Detect which cell encompasses the target text, then output its [x, y] center coordinate. 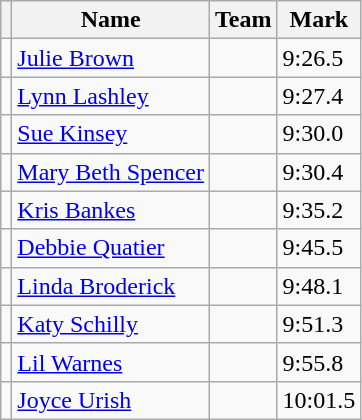
9:45.5 [319, 248]
Kris Bankes [111, 210]
Name [111, 20]
Sue Kinsey [111, 134]
Joyce Urish [111, 400]
9:35.2 [319, 210]
Lil Warnes [111, 362]
Julie Brown [111, 58]
Team [243, 20]
Mark [319, 20]
9:30.0 [319, 134]
9:55.8 [319, 362]
Mary Beth Spencer [111, 172]
Lynn Lashley [111, 96]
Katy Schilly [111, 324]
10:01.5 [319, 400]
9:48.1 [319, 286]
Linda Broderick [111, 286]
9:30.4 [319, 172]
Debbie Quatier [111, 248]
9:26.5 [319, 58]
9:27.4 [319, 96]
9:51.3 [319, 324]
